Output the (x, y) coordinate of the center of the cell containing the given text.  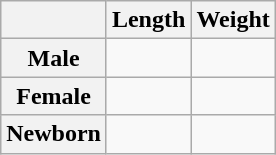
Male (54, 58)
Weight (233, 20)
Length (148, 20)
Newborn (54, 134)
Female (54, 96)
